Identify which cell holds the provided text, then report its [x, y] central coordinate. 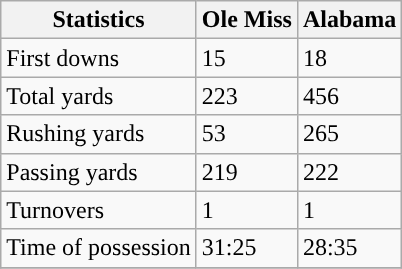
31:25 [246, 248]
456 [349, 96]
222 [349, 172]
Ole Miss [246, 20]
Total yards [99, 96]
223 [246, 96]
Passing yards [99, 172]
15 [246, 58]
18 [349, 58]
28:35 [349, 248]
Statistics [99, 20]
219 [246, 172]
53 [246, 134]
Rushing yards [99, 134]
Turnovers [99, 210]
Alabama [349, 20]
Time of possession [99, 248]
265 [349, 134]
First downs [99, 58]
